Locate the cell with the specified text and output its [X, Y] center coordinate. 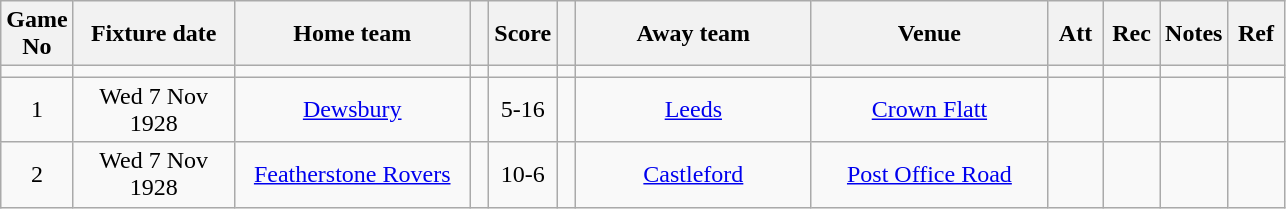
Dewsbury [352, 110]
Att [1075, 34]
1 [37, 110]
Venue [929, 34]
Away team [693, 34]
Score [523, 34]
Fixture date [154, 34]
Featherstone Rovers [352, 174]
5-16 [523, 110]
Crown Flatt [929, 110]
Game No [37, 34]
Notes [1194, 34]
Leeds [693, 110]
Post Office Road [929, 174]
2 [37, 174]
10-6 [523, 174]
Home team [352, 34]
Ref [1256, 34]
Castleford [693, 174]
Rec [1132, 34]
